Extract the (X, Y) coordinate from the center of the cell holding the provided text.  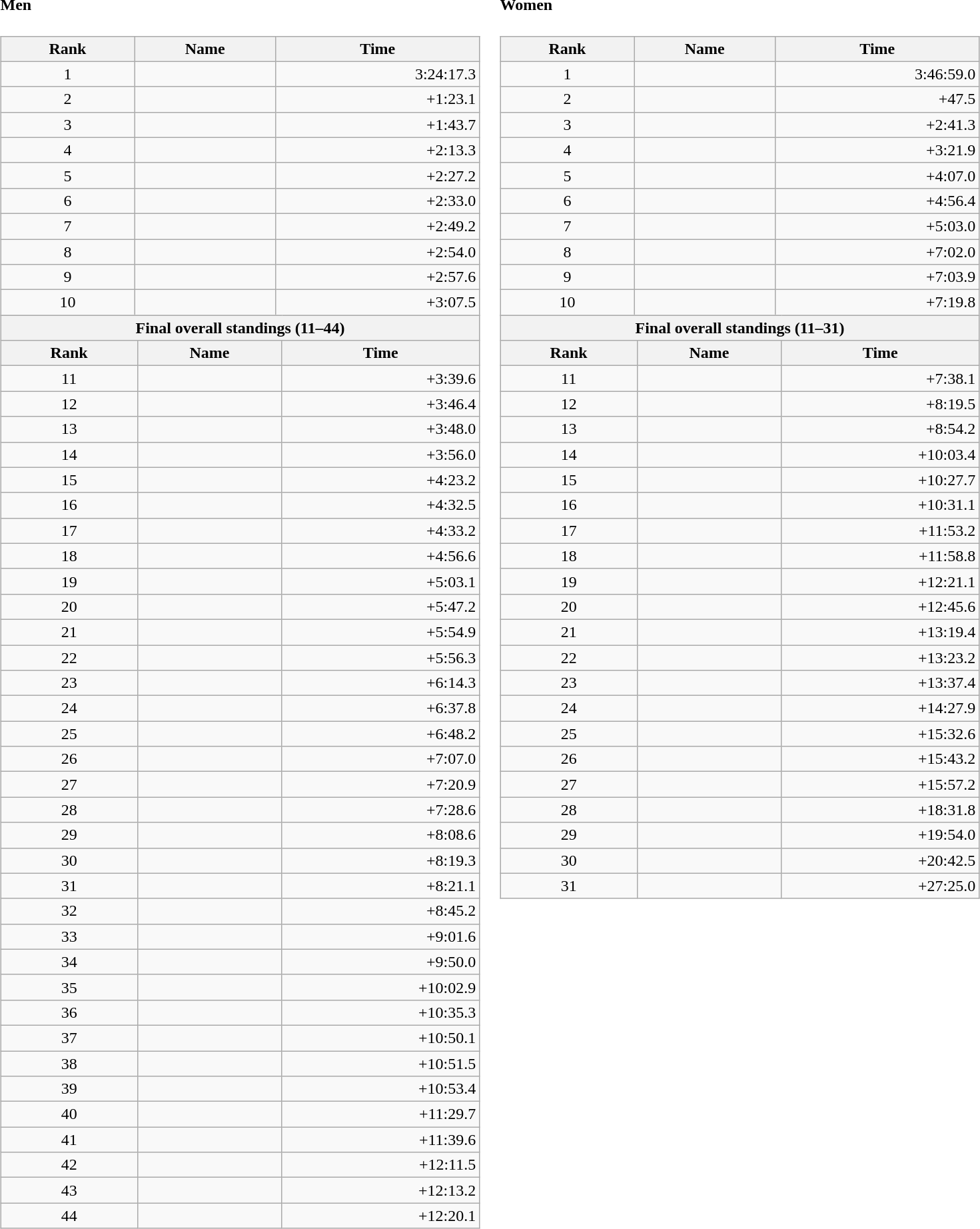
+4:32.5 (381, 505)
+15:43.2 (881, 759)
+3:46.4 (381, 404)
+1:23.1 (378, 99)
+7:02.0 (877, 252)
+4:07.0 (877, 175)
38 (69, 1064)
+10:51.5 (381, 1064)
+8:19.5 (881, 404)
+7:19.8 (877, 303)
+11:58.8 (881, 556)
+4:56.4 (877, 201)
+4:56.6 (381, 556)
+4:23.2 (381, 480)
+15:57.2 (881, 784)
+12:45.6 (881, 607)
+14:27.9 (881, 708)
+5:47.2 (381, 607)
+7:38.1 (881, 379)
+3:56.0 (381, 455)
32 (69, 911)
44 (69, 1216)
+3:07.5 (378, 303)
+3:21.9 (877, 150)
+12:13.2 (381, 1190)
+2:13.3 (378, 150)
+5:54.9 (381, 632)
+8:08.6 (381, 835)
+12:11.5 (381, 1165)
+11:39.6 (381, 1140)
+8:19.3 (381, 860)
+2:54.0 (378, 252)
+19:54.0 (881, 835)
+2:57.6 (378, 277)
+2:33.0 (378, 201)
+9:01.6 (381, 936)
+2:49.2 (378, 226)
+6:37.8 (381, 708)
+6:48.2 (381, 734)
+13:37.4 (881, 683)
+2:41.3 (877, 125)
+47.5 (877, 99)
+12:21.1 (881, 581)
+5:03.1 (381, 581)
+27:25.0 (881, 886)
+7:20.9 (381, 784)
+8:45.2 (381, 911)
+7:03.9 (877, 277)
Final overall standings (11–44) (240, 328)
+10:53.4 (381, 1089)
+13:19.4 (881, 632)
+13:23.2 (881, 658)
33 (69, 936)
+10:27.7 (881, 480)
+2:27.2 (378, 175)
+10:50.1 (381, 1038)
Final overall standings (11–31) (739, 328)
+10:31.1 (881, 505)
40 (69, 1114)
36 (69, 1012)
+15:32.6 (881, 734)
+20:42.5 (881, 860)
+10:02.9 (381, 987)
+5:56.3 (381, 658)
3:46:59.0 (877, 74)
+9:50.0 (381, 962)
+8:54.2 (881, 429)
+8:21.1 (381, 886)
+3:39.6 (381, 379)
39 (69, 1089)
3:24:17.3 (378, 74)
+11:29.7 (381, 1114)
+12:20.1 (381, 1216)
+10:35.3 (381, 1012)
42 (69, 1165)
37 (69, 1038)
+1:43.7 (378, 125)
35 (69, 987)
34 (69, 962)
+5:03.0 (877, 226)
+7:28.6 (381, 810)
+10:03.4 (881, 455)
+7:07.0 (381, 759)
+3:48.0 (381, 429)
41 (69, 1140)
43 (69, 1190)
+18:31.8 (881, 810)
+6:14.3 (381, 683)
+4:33.2 (381, 531)
+11:53.2 (881, 531)
